For the text-containing cell, return its midpoint in [X, Y] coordinate format. 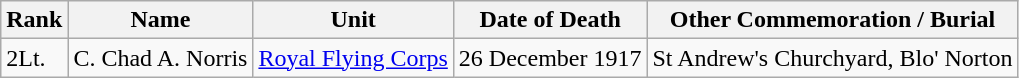
Unit [353, 20]
Royal Flying Corps [353, 58]
Date of Death [550, 20]
Rank [34, 20]
C. Chad A. Norris [160, 58]
2Lt. [34, 58]
26 December 1917 [550, 58]
Other Commemoration / Burial [832, 20]
Name [160, 20]
St Andrew's Churchyard, Blo' Norton [832, 58]
